Locate the cell with the specified text and output its (x, y) center coordinate. 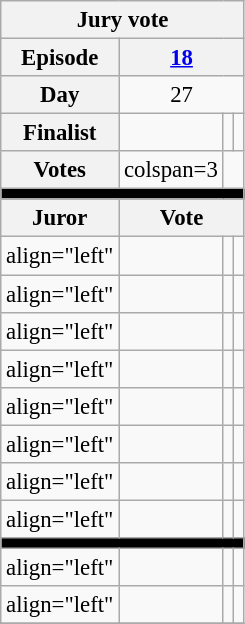
Episode (60, 58)
27 (182, 95)
18 (182, 58)
Juror (60, 219)
Vote (182, 219)
Finalist (60, 133)
Votes (60, 170)
Day (60, 95)
Jury vote (123, 20)
colspan=3 (171, 170)
